Identify which cell holds the provided text, then report its (X, Y) central coordinate. 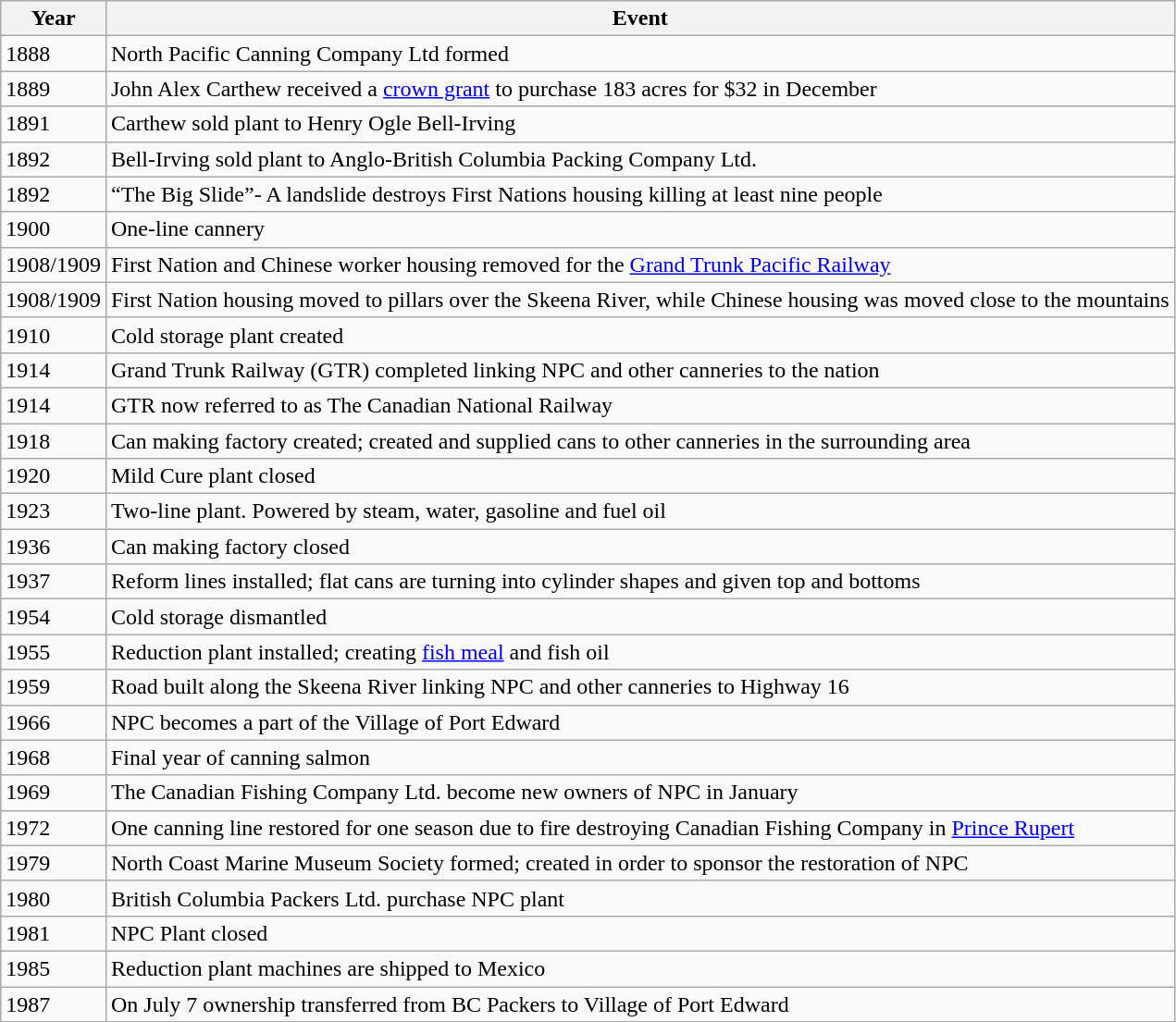
1936 (54, 547)
NPC Plant closed (640, 933)
1910 (54, 335)
Bell-Irving sold plant to Anglo-British Columbia Packing Company Ltd. (640, 159)
1980 (54, 898)
1891 (54, 124)
1889 (54, 89)
Mild Cure plant closed (640, 476)
NPC becomes a part of the Village of Port Edward (640, 722)
Reform lines installed; flat cans are turning into cylinder shapes and given top and bottoms (640, 582)
On July 7 ownership transferred from BC Packers to Village of Port Edward (640, 1004)
One canning line restored for one season due to fire destroying Canadian Fishing Company in Prince Rupert (640, 828)
Cold storage dismantled (640, 617)
Two-line plant. Powered by steam, water, gasoline and fuel oil (640, 511)
Reduction plant machines are shipped to Mexico (640, 968)
1968 (54, 757)
North Pacific Canning Company Ltd formed (640, 54)
1920 (54, 476)
Final year of canning salmon (640, 757)
North Coast Marine Museum Society formed; created in order to sponsor the restoration of NPC (640, 863)
1972 (54, 828)
Event (640, 18)
1959 (54, 687)
GTR now referred to as The Canadian National Railway (640, 405)
One-line cannery (640, 229)
Road built along the Skeena River linking NPC and other canneries to Highway 16 (640, 687)
1955 (54, 652)
1888 (54, 54)
1900 (54, 229)
Carthew sold plant to Henry Ogle Bell-Irving (640, 124)
British Columbia Packers Ltd. purchase NPC plant (640, 898)
1981 (54, 933)
First Nation and Chinese worker housing removed for the Grand Trunk Pacific Railway (640, 265)
Grand Trunk Railway (GTR) completed linking NPC and other canneries to the nation (640, 370)
The Canadian Fishing Company Ltd. become new owners of NPC in January (640, 793)
1985 (54, 968)
Can making factory closed (640, 547)
“The Big Slide”- A landslide destroys First Nations housing killing at least nine people (640, 194)
1954 (54, 617)
1987 (54, 1004)
Can making factory created; created and supplied cans to other canneries in the surrounding area (640, 441)
Cold storage plant created (640, 335)
First Nation housing moved to pillars over the Skeena River, while Chinese housing was moved close to the mountains (640, 300)
Year (54, 18)
1969 (54, 793)
Reduction plant installed; creating fish meal and fish oil (640, 652)
1918 (54, 441)
1966 (54, 722)
1979 (54, 863)
John Alex Carthew received a crown grant to purchase 183 acres for $32 in December (640, 89)
1937 (54, 582)
1923 (54, 511)
